Output the [x, y] coordinate of the center of the cell containing the given text.  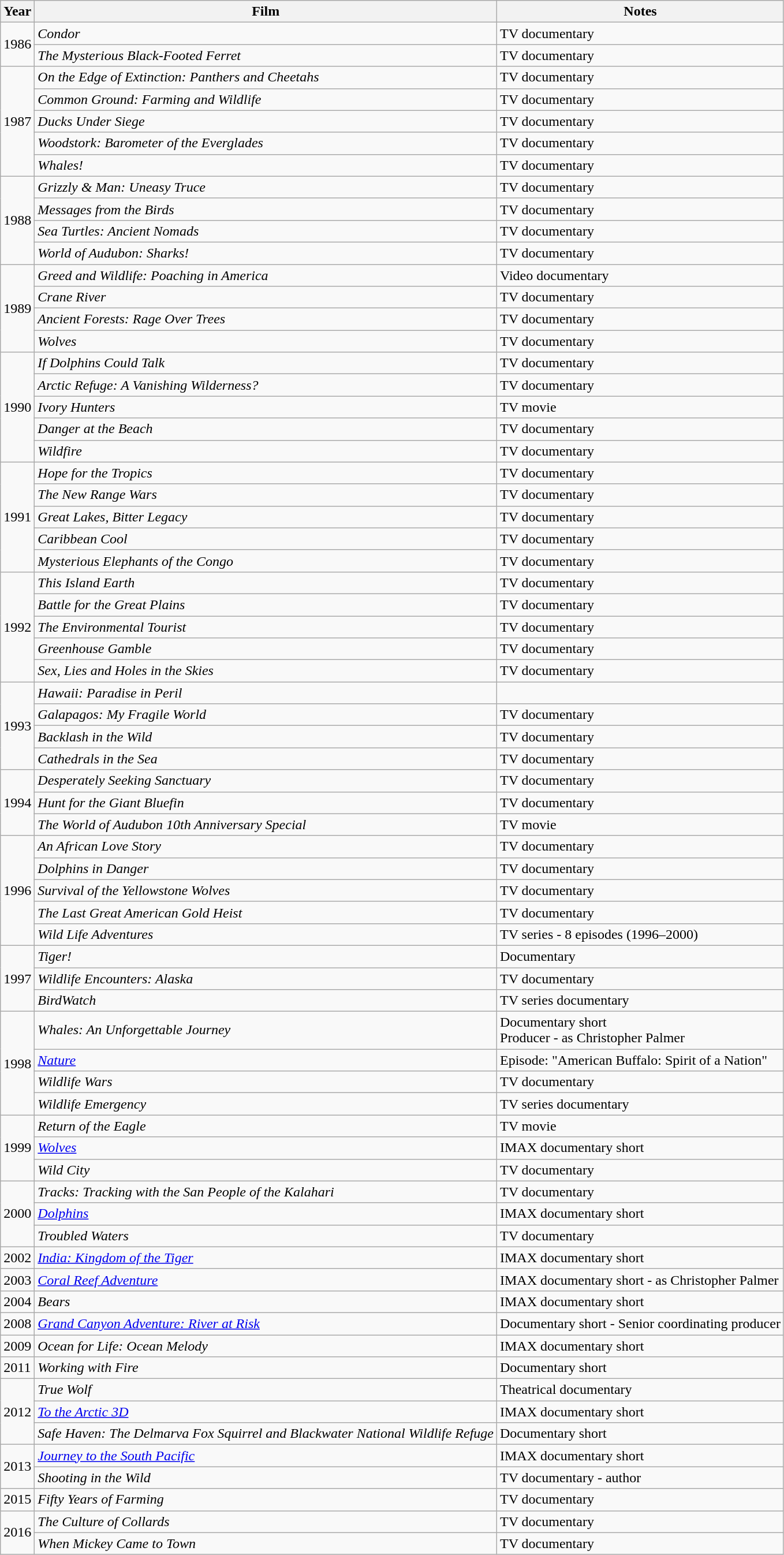
2016 [17, 1532]
1987 [17, 121]
The New Range Wars [266, 495]
On the Edge of Extinction: Panthers and Cheetahs [266, 77]
Backlash in the Wild [266, 737]
Tracks: Tracking with the San People of the Kalahari [266, 1192]
1999 [17, 1148]
To the Arctic 3D [266, 1412]
2009 [17, 1346]
Hope for the Tropics [266, 473]
1990 [17, 407]
Video documentary [641, 275]
Bears [266, 1302]
An African Love Story [266, 847]
Dolphins [266, 1214]
2008 [17, 1323]
Documentary [641, 956]
Desperately Seeking Sanctuary [266, 781]
BirdWatch [266, 1001]
1986 [17, 44]
Journey to the South Pacific [266, 1456]
Notes [641, 12]
Sex, Lies and Holes in the Skies [266, 671]
Wildlife Wars [266, 1082]
If Dolphins Could Talk [266, 363]
Cathedrals in the Sea [266, 759]
Hunt for the Giant Bluefin [266, 803]
Common Ground: Farming and Wildlife [266, 99]
Galapagos: My Fragile World [266, 715]
1997 [17, 978]
Woodstork: Barometer of the Everglades [266, 143]
Wild Life Adventures [266, 934]
2004 [17, 1302]
1991 [17, 517]
Greenhouse Gamble [266, 649]
World of Audubon: Sharks! [266, 253]
Condor [266, 33]
Dolphins in Danger [266, 868]
Mysterious Elephants of the Congo [266, 561]
Documentary shortProducer - as Christopher Palmer [641, 1030]
Fifty Years of Farming [266, 1500]
2002 [17, 1258]
True Wolf [266, 1390]
Caribbean Cool [266, 539]
Hawaii: Paradise in Peril [266, 693]
Return of the Eagle [266, 1126]
2015 [17, 1500]
1994 [17, 803]
The Last Great American Gold Heist [266, 912]
Wildfire [266, 451]
The Mysterious Black-Footed Ferret [266, 55]
1989 [17, 308]
1988 [17, 220]
Great Lakes, Bitter Legacy [266, 517]
Messages from the Birds [266, 209]
India: Kingdom of the Tiger [266, 1258]
The Environmental Tourist [266, 627]
Grizzly & Man: Uneasy Truce [266, 187]
Ducks Under Siege [266, 121]
Survival of the Yellowstone Wolves [266, 890]
This Island Earth [266, 583]
Coral Reef Adventure [266, 1280]
1992 [17, 627]
Shooting in the Wild [266, 1478]
2003 [17, 1280]
Wildlife Emergency [266, 1104]
Wild City [266, 1170]
Whales: An Unforgettable Journey [266, 1030]
1996 [17, 890]
Ancient Forests: Rage Over Trees [266, 319]
Ivory Hunters [266, 407]
Whales! [266, 165]
Ocean for Life: Ocean Melody [266, 1346]
Tiger! [266, 956]
Documentary short - Senior coordinating producer [641, 1323]
Danger at the Beach [266, 429]
Year [17, 12]
2000 [17, 1214]
The Culture of Collards [266, 1522]
Safe Haven: The Delmarva Fox Squirrel and Blackwater National Wildlife Refuge [266, 1434]
Episode: "American Buffalo: Spirit of a Nation" [641, 1060]
2011 [17, 1368]
2012 [17, 1412]
Arctic Refuge: A Vanishing Wilderness? [266, 385]
When Mickey Came to Town [266, 1543]
Nature [266, 1060]
2013 [17, 1467]
Greed and Wildlife: Poaching in America [266, 275]
Wildlife Encounters: Alaska [266, 979]
Sea Turtles: Ancient Nomads [266, 231]
Grand Canyon Adventure: River at Risk [266, 1323]
TV documentary - author [641, 1478]
Crane River [266, 297]
The World of Audubon 10th Anniversary Special [266, 825]
Film [266, 12]
Theatrical documentary [641, 1390]
1998 [17, 1064]
1993 [17, 726]
IMAX documentary short - as Christopher Palmer [641, 1280]
Troubled Waters [266, 1236]
TV series - 8 episodes (1996–2000) [641, 934]
Working with Fire [266, 1368]
Battle for the Great Plains [266, 605]
